Return the [x, y] coordinate for the center point of the cell that contains the specified text.  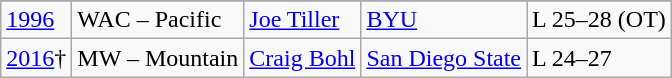
BYU [444, 20]
L 24–27 [600, 58]
Joe Tiller [302, 20]
2016† [36, 58]
1996 [36, 20]
San Diego State [444, 58]
Craig Bohl [302, 58]
WAC – Pacific [158, 20]
L 25–28 (OT) [600, 20]
MW – Mountain [158, 58]
